Scan for the cell matching the given text and deliver its [x, y] coordinate at center. 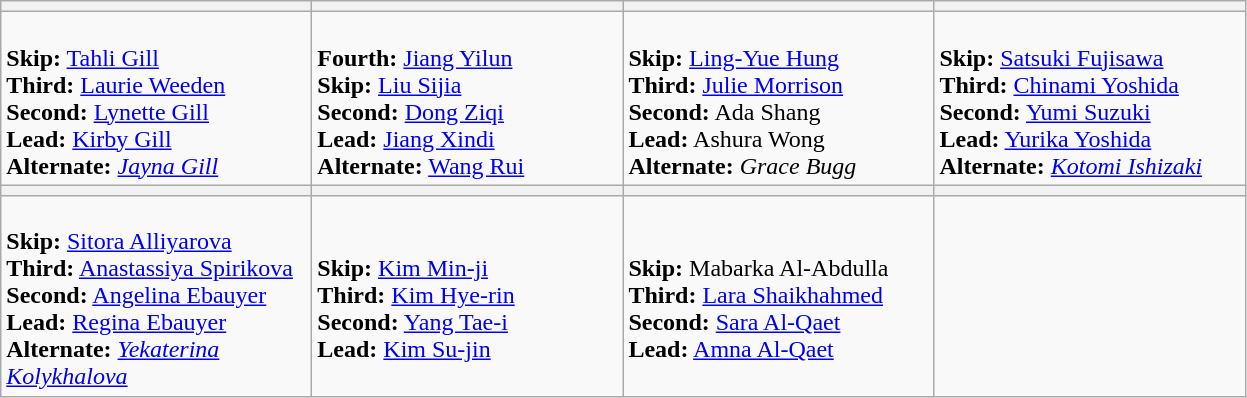
Skip: Ling-Yue Hung Third: Julie Morrison Second: Ada Shang Lead: Ashura Wong Alternate: Grace Bugg [778, 98]
Skip: Satsuki Fujisawa Third: Chinami Yoshida Second: Yumi Suzuki Lead: Yurika Yoshida Alternate: Kotomi Ishizaki [1090, 98]
Skip: Kim Min-ji Third: Kim Hye-rin Second: Yang Tae-i Lead: Kim Su-jin [468, 296]
Skip: Sitora Alliyarova Third: Anastassiya Spirikova Second: Angelina Ebauyer Lead: Regina Ebauyer Alternate: Yekaterina Kolykhalova [156, 296]
Fourth: Jiang Yilun Skip: Liu Sijia Second: Dong Ziqi Lead: Jiang Xindi Alternate: Wang Rui [468, 98]
Skip: Tahli Gill Third: Laurie Weeden Second: Lynette Gill Lead: Kirby Gill Alternate: Jayna Gill [156, 98]
Skip: Mabarka Al-Abdulla Third: Lara Shaikhahmed Second: Sara Al-Qaet Lead: Amna Al-Qaet [778, 296]
